Determine the [X, Y] coordinate at the center of the cell enclosing the given text.  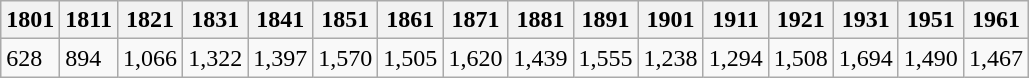
1951 [930, 20]
1831 [216, 20]
1921 [800, 20]
1901 [670, 20]
1,508 [800, 58]
1,066 [150, 58]
1,555 [606, 58]
1,467 [996, 58]
1,294 [736, 58]
1,322 [216, 58]
1871 [476, 20]
1861 [410, 20]
1881 [540, 20]
1931 [866, 20]
1,439 [540, 58]
1,397 [280, 58]
1841 [280, 20]
1801 [30, 20]
1851 [346, 20]
1891 [606, 20]
1,620 [476, 58]
1961 [996, 20]
1,238 [670, 58]
894 [89, 58]
1,570 [346, 58]
1,694 [866, 58]
1,505 [410, 58]
1911 [736, 20]
1,490 [930, 58]
1821 [150, 20]
628 [30, 58]
1811 [89, 20]
